Detect which cell encompasses the target text, then output its [X, Y] center coordinate. 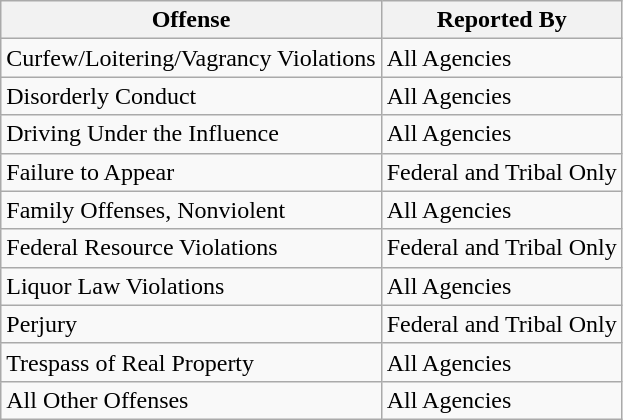
All Other Offenses [191, 400]
Reported By [502, 20]
Curfew/Loitering/Vagrancy Violations [191, 58]
Failure to Appear [191, 172]
Trespass of Real Property [191, 362]
Perjury [191, 324]
Family Offenses, Nonviolent [191, 210]
Disorderly Conduct [191, 96]
Driving Under the Influence [191, 134]
Liquor Law Violations [191, 286]
Federal Resource Violations [191, 248]
Offense [191, 20]
